Find where the given text appears and provide that cell's center as (X, Y) coordinate. 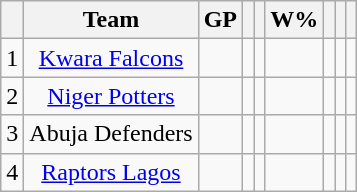
Raptors Lagos (111, 172)
Team (111, 20)
3 (12, 134)
Abuja Defenders (111, 134)
4 (12, 172)
GP (220, 20)
Niger Potters (111, 96)
1 (12, 58)
W% (294, 20)
2 (12, 96)
Kwara Falcons (111, 58)
